Return (X, Y) of the center of cell containing provided text 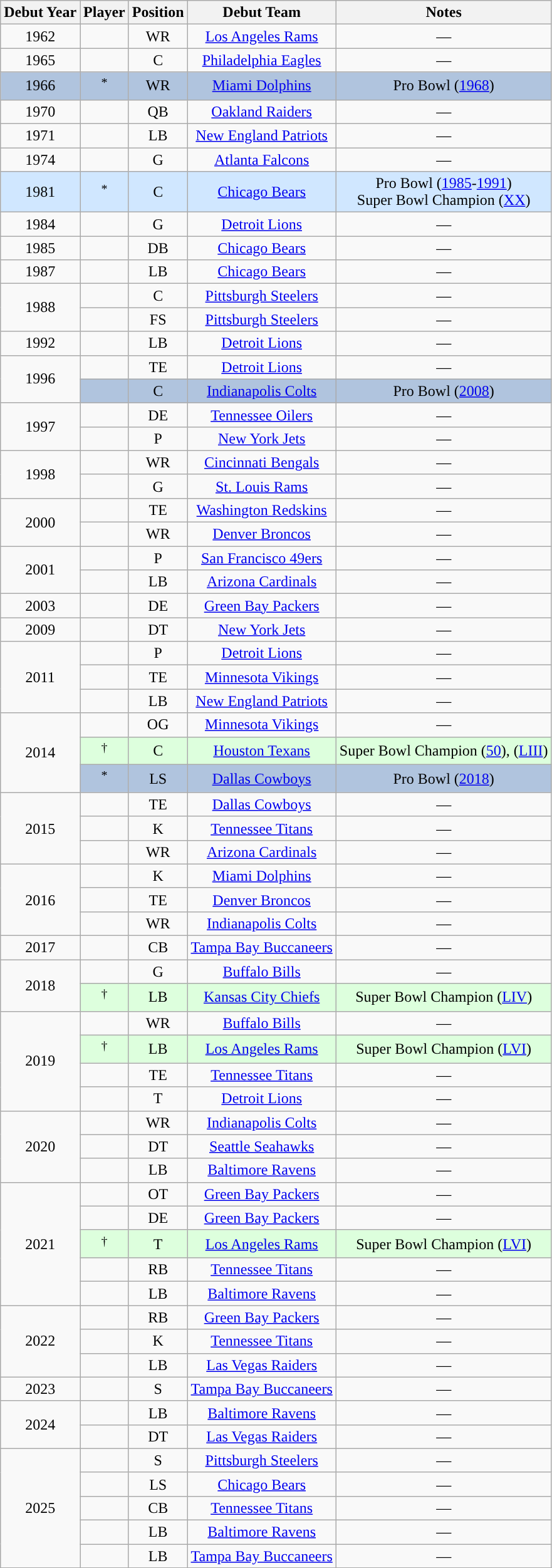
2025 (40, 1508)
OG (158, 725)
Pro Bowl (2008) (444, 391)
QB (158, 112)
1988 (40, 308)
Super Bowl Champion (50), (LIII) (444, 750)
Player (105, 13)
Houston Texans (262, 750)
2024 (40, 1425)
1996 (40, 379)
1997 (40, 427)
Washington Redskins (262, 510)
Tennessee Oilers (262, 415)
Seattle Seahawks (262, 1146)
2021 (40, 1244)
Oakland Raiders (262, 112)
2015 (40, 828)
2023 (40, 1389)
2001 (40, 570)
1987 (40, 272)
Notes (444, 13)
2014 (40, 753)
2003 (40, 606)
Cincinnati Bengals (262, 462)
FS (158, 319)
Debut Team (262, 13)
Atlanta Falcons (262, 160)
1970 (40, 112)
2022 (40, 1341)
2000 (40, 522)
Pro Bowl (1968) (444, 86)
2019 (40, 1061)
Philadelphia Eagles (262, 60)
Pro Bowl (1985-1991)Super Bowl Champion (XX) (444, 192)
1974 (40, 160)
Super Bowl Champion (LIV) (444, 997)
Kansas City Chiefs (262, 997)
2011 (40, 677)
DB (158, 248)
OT (158, 1194)
1984 (40, 224)
1965 (40, 60)
1971 (40, 136)
1985 (40, 248)
2009 (40, 630)
2016 (40, 900)
Debut Year (40, 13)
Pro Bowl (2018) (444, 779)
1962 (40, 36)
2020 (40, 1146)
2018 (40, 986)
St. Louis Rams (262, 486)
1966 (40, 86)
1998 (40, 474)
1981 (40, 192)
2017 (40, 948)
Position (158, 13)
1992 (40, 343)
San Francisco 49ers (262, 558)
